Capture the cell that displays the provided text and extract its (X, Y) central coordinate. 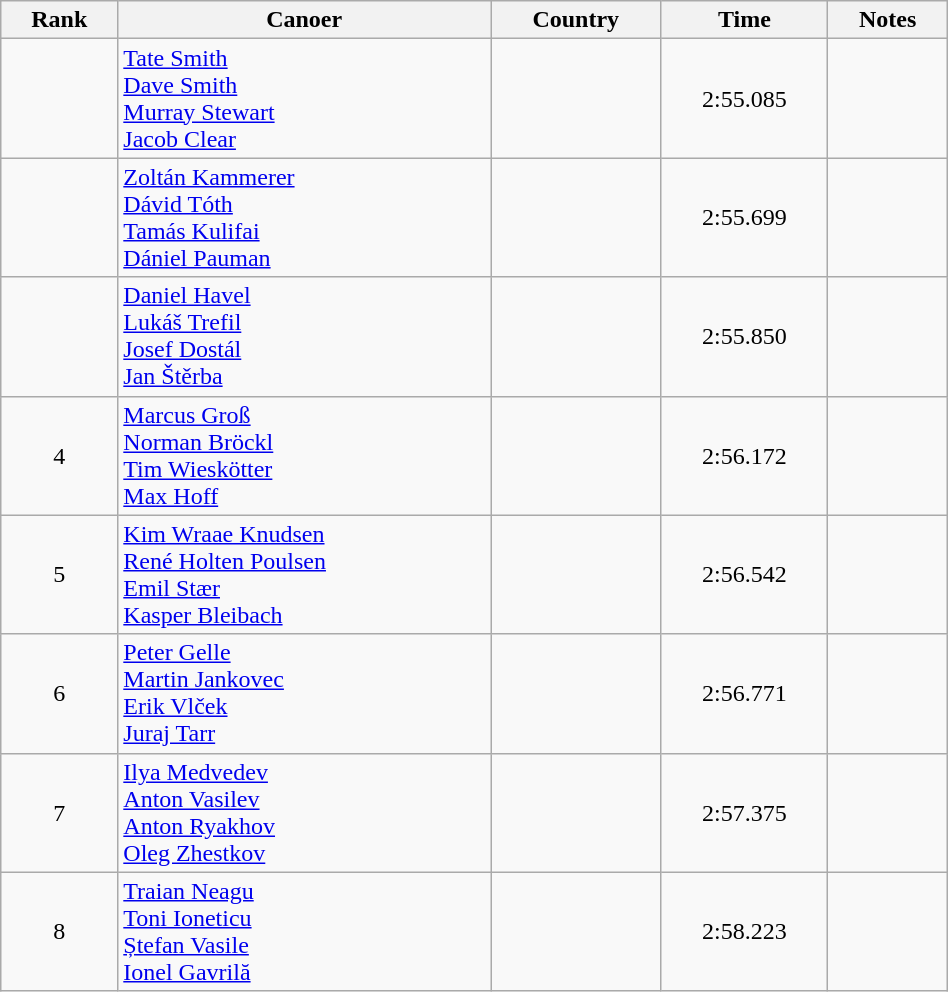
Zoltán KammererDávid TóthTamás KulifaiDániel Pauman (304, 218)
2:55.085 (744, 98)
2:55.850 (744, 336)
6 (60, 694)
7 (60, 812)
Peter GelleMartin JankovecErik VlčekJuraj Tarr (304, 694)
Daniel HavelLukáš TrefilJosef DostálJan Štěrba (304, 336)
2:56.771 (744, 694)
2:56.172 (744, 456)
8 (60, 932)
4 (60, 456)
2:58.223 (744, 932)
2:57.375 (744, 812)
Kim Wraae KnudsenRené Holten PoulsenEmil StærKasper Bleibach (304, 574)
Ilya MedvedevAnton VasilevAnton RyakhovOleg Zhestkov (304, 812)
Notes (888, 20)
Traian NeaguToni IoneticuȘtefan VasileIonel Gavrilă (304, 932)
Canoer (304, 20)
Time (744, 20)
Marcus GroßNorman BröcklTim WieskötterMax Hoff (304, 456)
2:56.542 (744, 574)
5 (60, 574)
2:55.699 (744, 218)
Tate SmithDave SmithMurray StewartJacob Clear (304, 98)
Country (575, 20)
Rank (60, 20)
